Determine the (X, Y) coordinate at the center of the cell enclosing the given text.  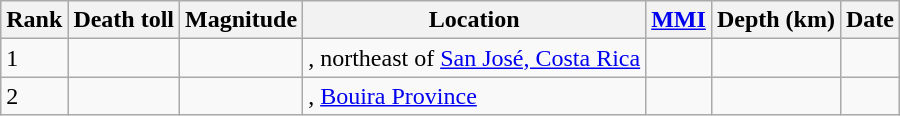
MMI (679, 20)
2 (34, 96)
Location (474, 20)
Depth (km) (776, 20)
Rank (34, 20)
1 (34, 58)
Magnitude (242, 20)
Date (870, 20)
Death toll (124, 20)
, northeast of San José, Costa Rica (474, 58)
, Bouira Province (474, 96)
